Return [x, y] of the center of cell containing provided text 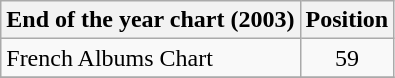
Position [347, 20]
French Albums Chart [150, 58]
End of the year chart (2003) [150, 20]
59 [347, 58]
